Scan for the cell matching the given text and deliver its (x, y) coordinate at center. 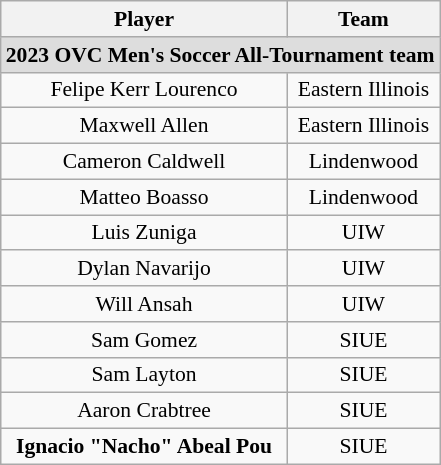
Aaron Crabtree (144, 411)
Felipe Kerr Lourenco (144, 90)
Player (144, 19)
Maxwell Allen (144, 126)
Sam Layton (144, 375)
Ignacio "Nacho" Abeal Pou (144, 447)
Sam Gomez (144, 340)
Dylan Navarijo (144, 269)
Cameron Caldwell (144, 162)
2023 OVC Men's Soccer All-Tournament team (220, 55)
Team (363, 19)
Will Ansah (144, 304)
Matteo Boasso (144, 197)
Luis Zuniga (144, 233)
